From the cell containing the given text, extract its center point as [X, Y] coordinate. 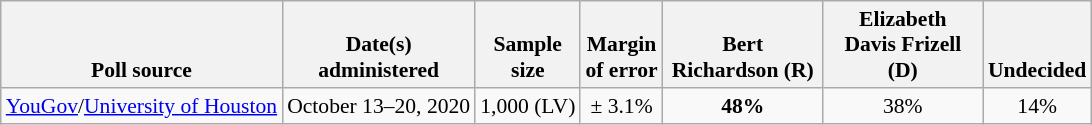
Samplesize [528, 44]
48% [743, 106]
Date(s)administered [378, 44]
YouGov/University of Houston [142, 106]
± 3.1% [621, 106]
Undecided [1037, 44]
Poll source [142, 44]
1,000 (LV) [528, 106]
38% [903, 106]
14% [1037, 106]
BertRichardson (R) [743, 44]
ElizabethDavis Frizell (D) [903, 44]
October 13–20, 2020 [378, 106]
Marginof error [621, 44]
